Scan for the cell matching the given text and deliver its [X, Y] coordinate at center. 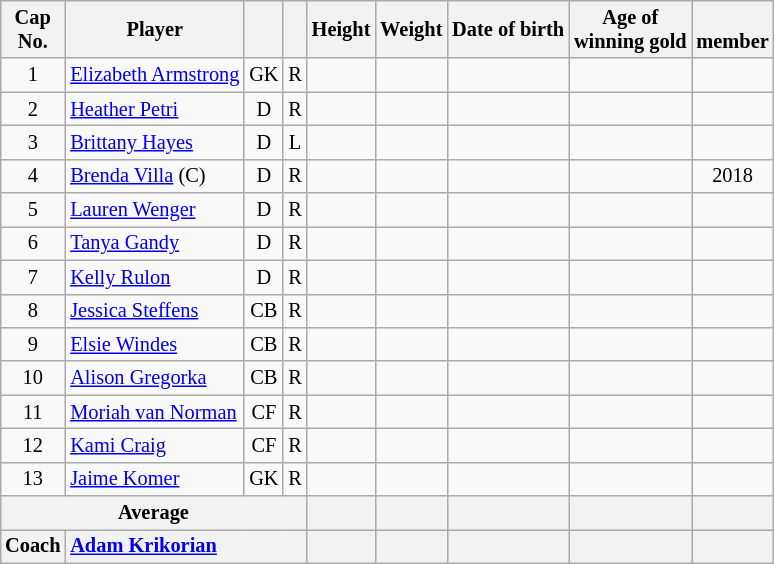
CapNo. [32, 29]
8 [32, 311]
Age ofwinning gold [630, 29]
1 [32, 75]
Kami Craig [154, 445]
Moriah van Norman [154, 412]
Tanya Gandy [154, 243]
Jessica Steffens [154, 311]
9 [32, 344]
5 [32, 210]
Kelly Rulon [154, 277]
4 [32, 176]
L [294, 142]
12 [32, 445]
Brittany Hayes [154, 142]
10 [32, 378]
Average [154, 513]
2 [32, 109]
6 [32, 243]
13 [32, 479]
11 [32, 412]
7 [32, 277]
Player [154, 29]
Weight [411, 29]
Elizabeth Armstrong [154, 75]
Alison Gregorka [154, 378]
Jaime Komer [154, 479]
Brenda Villa (C) [154, 176]
Date of birth [508, 29]
Adam Krikorian [186, 546]
3 [32, 142]
Heather Petri [154, 109]
2018 [733, 176]
Lauren Wenger [154, 210]
Elsie Windes [154, 344]
member [733, 29]
Height [342, 29]
Coach [32, 546]
